From the cell containing the given text, extract its center point as [x, y] coordinate. 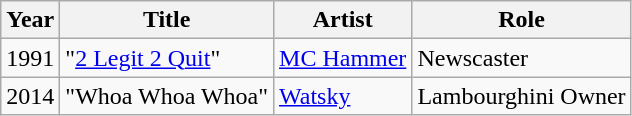
"Whoa Whoa Whoa" [167, 96]
Watsky [343, 96]
Year [30, 20]
Lambourghini Owner [522, 96]
1991 [30, 58]
MC Hammer [343, 58]
Artist [343, 20]
"2 Legit 2 Quit" [167, 58]
Newscaster [522, 58]
Role [522, 20]
Title [167, 20]
2014 [30, 96]
